Find where the given text appears and provide that cell's center as [X, Y] coordinate. 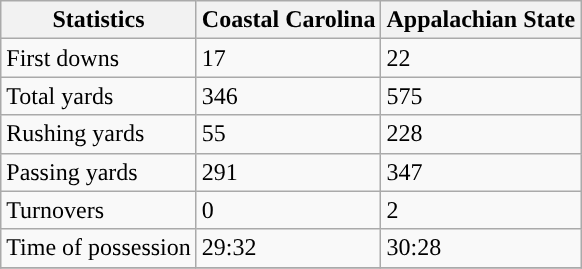
291 [288, 172]
575 [481, 96]
22 [481, 58]
30:28 [481, 248]
Total yards [99, 96]
Coastal Carolina [288, 20]
2 [481, 210]
First downs [99, 58]
Turnovers [99, 210]
Rushing yards [99, 134]
17 [288, 58]
Time of possession [99, 248]
Passing yards [99, 172]
347 [481, 172]
346 [288, 96]
55 [288, 134]
228 [481, 134]
Statistics [99, 20]
Appalachian State [481, 20]
29:32 [288, 248]
0 [288, 210]
